Return the [x, y] coordinate for the center point of the cell that contains the specified text.  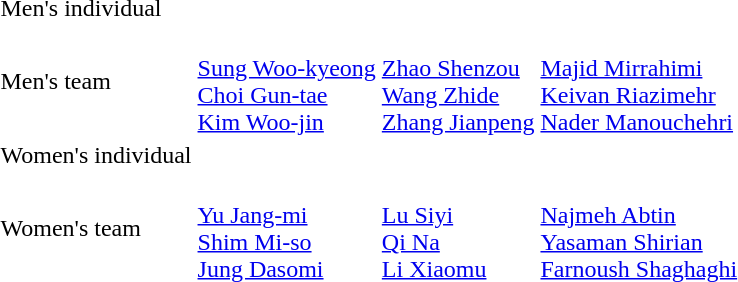
Sung Woo-kyeongChoi Gun-taeKim Woo-jin [286, 82]
Zhao ShenzouWang ZhideZhang Jianpeng [458, 82]
